Identify which cell holds the provided text, then report its (X, Y) central coordinate. 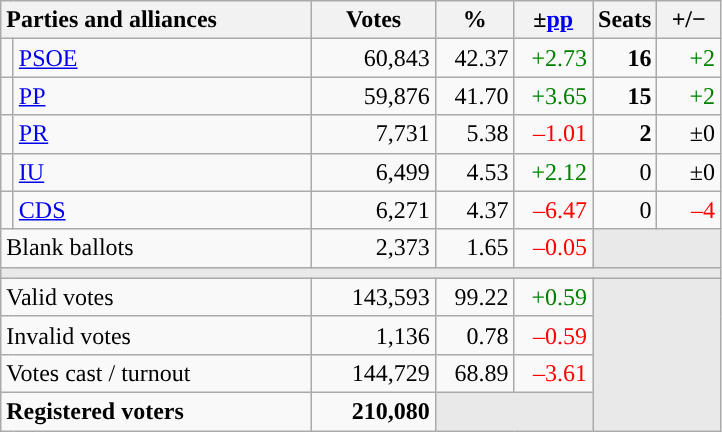
Registered voters (156, 411)
Invalid votes (156, 335)
+3.65 (554, 96)
2,373 (374, 248)
CDS (162, 210)
4.53 (474, 172)
16 (624, 58)
42.37 (474, 58)
–6.47 (554, 210)
PP (162, 96)
Valid votes (156, 297)
144,729 (374, 373)
+2.73 (554, 58)
1.65 (474, 248)
–0.59 (554, 335)
+2.12 (554, 172)
1,136 (374, 335)
+0.59 (554, 297)
99.22 (474, 297)
±pp (554, 20)
6,271 (374, 210)
15 (624, 96)
Votes cast / turnout (156, 373)
Parties and alliances (156, 20)
Votes (374, 20)
0.78 (474, 335)
59,876 (374, 96)
+/− (689, 20)
PSOE (162, 58)
210,080 (374, 411)
–3.61 (554, 373)
5.38 (474, 134)
7,731 (374, 134)
68.89 (474, 373)
–0.05 (554, 248)
–1.01 (554, 134)
6,499 (374, 172)
2 (624, 134)
60,843 (374, 58)
PR (162, 134)
–4 (689, 210)
Seats (624, 20)
4.37 (474, 210)
% (474, 20)
Blank ballots (156, 248)
143,593 (374, 297)
IU (162, 172)
41.70 (474, 96)
